Search for the cell housing the specified text and yield its [x, y] center coordinate. 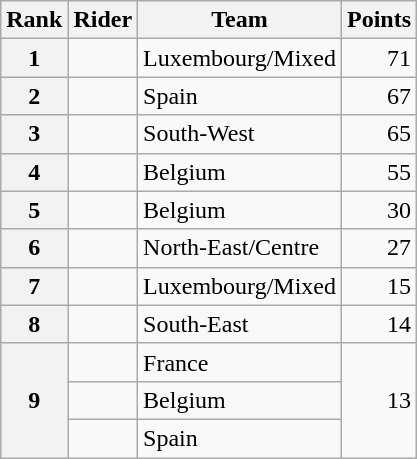
9 [34, 400]
1 [34, 58]
France [240, 362]
71 [380, 58]
South-West [240, 134]
13 [380, 400]
15 [380, 286]
7 [34, 286]
8 [34, 324]
67 [380, 96]
6 [34, 248]
2 [34, 96]
Team [240, 20]
4 [34, 172]
South-East [240, 324]
3 [34, 134]
5 [34, 210]
Rank [34, 20]
27 [380, 248]
North-East/Centre [240, 248]
30 [380, 210]
Points [380, 20]
Rider [103, 20]
55 [380, 172]
14 [380, 324]
65 [380, 134]
